Scan for the cell matching the given text and deliver its (X, Y) coordinate at center. 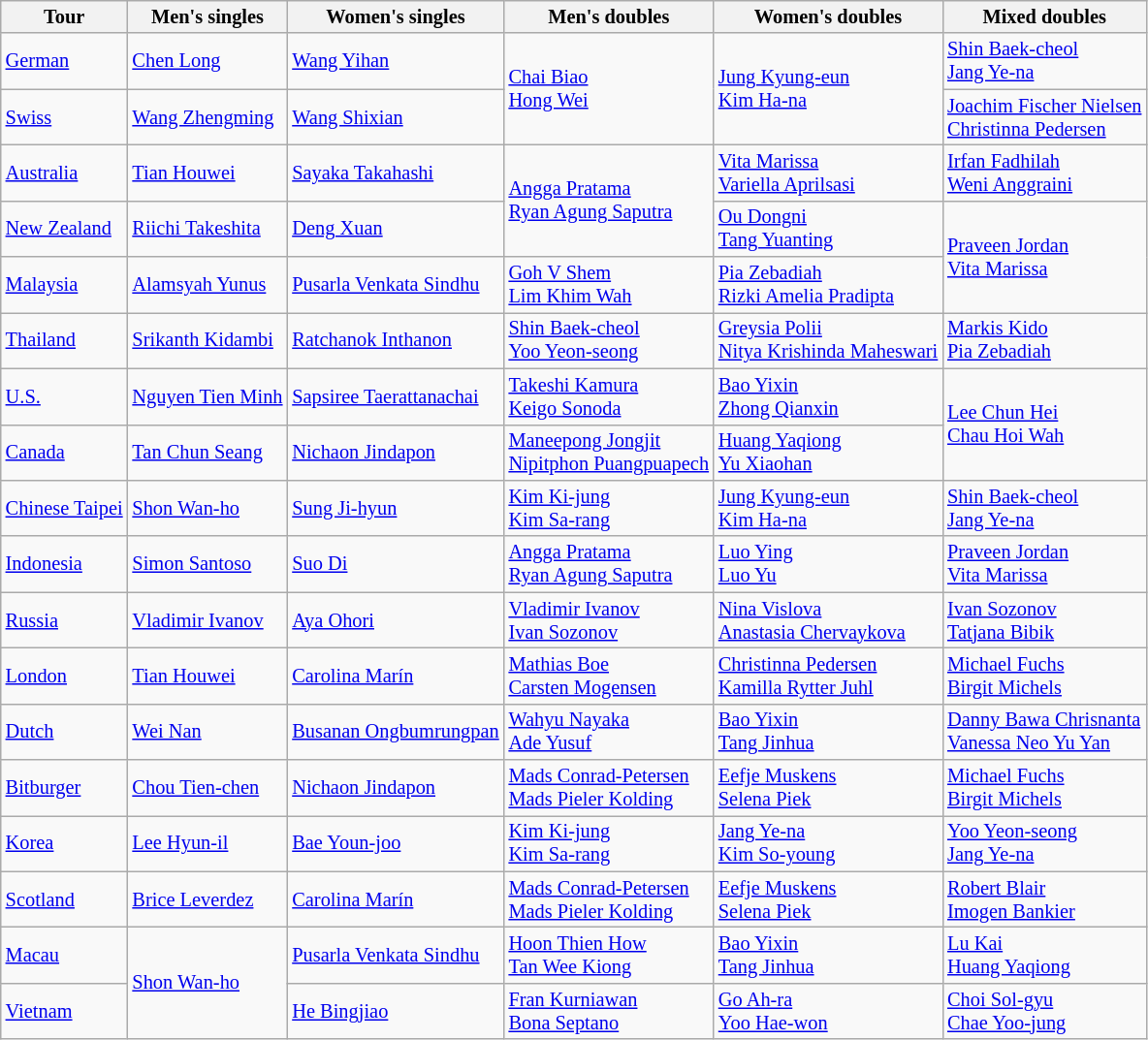
Jang Ye-na Kim So-young (828, 843)
Riichi Takeshita (207, 229)
Scotland (64, 899)
Australia (64, 173)
Vita Marissa Variella Aprilsasi (828, 173)
Brice Leverdez (207, 899)
Robert Blair Imogen Bankier (1044, 899)
Markis Kido Pia Zebadiah (1044, 340)
Aya Ohori (396, 620)
Canada (64, 453)
He Bingjiao (396, 1011)
Bae Youn-joo (396, 843)
Alamsyah Yunus (207, 285)
Mathias Boe Carsten Mogensen (609, 676)
Tour (64, 16)
Hoon Thien How Tan Wee Kiong (609, 955)
Nguyen Tien Minh (207, 396)
Thailand (64, 340)
Korea (64, 843)
Wahyu Nayaka Ade Yusuf (609, 732)
Ratchanok Inthanon (396, 340)
Luo Ying Luo Yu (828, 564)
Simon Santoso (207, 564)
Bao Yixin Zhong Qianxin (828, 396)
Sung Ji-hyun (396, 508)
Suo Di (396, 564)
Danny Bawa Chrisnanta Vanessa Neo Yu Yan (1044, 732)
Wang Zhengming (207, 117)
Joachim Fischer Nielsen Christinna Pedersen (1044, 117)
Malaysia (64, 285)
Pia Zebadiah Rizki Amelia Pradipta (828, 285)
Christinna Pedersen Kamilla Rytter Juhl (828, 676)
Vladimir Ivanov (207, 620)
Vladimir Ivanov Ivan Sozonov (609, 620)
Irfan Fadhilah Weni Anggraini (1044, 173)
Indonesia (64, 564)
Mixed doubles (1044, 16)
Women's doubles (828, 16)
Macau (64, 955)
Ou Dongni Tang Yuanting (828, 229)
Choi Sol-gyu Chae Yoo-jung (1044, 1011)
Busanan Ongbumrungpan (396, 732)
Tan Chun Seang (207, 453)
Chen Long (207, 61)
New Zealand (64, 229)
Lu Kai Huang Yaqiong (1044, 955)
Bitburger (64, 788)
Wang Yihan (396, 61)
Takeshi Kamura Keigo Sonoda (609, 396)
Srikanth Kidambi (207, 340)
London (64, 676)
U.S. (64, 396)
Nina Vislova Anastasia Chervaykova (828, 620)
Shin Baek-cheol Yoo Yeon-seong (609, 340)
Sapsiree Taerattanachai (396, 396)
Lee Hyun-il (207, 843)
Chinese Taipei (64, 508)
Wei Nan (207, 732)
Sayaka Takahashi (396, 173)
Swiss (64, 117)
Maneepong Jongjit Nipitphon Puangpuapech (609, 453)
Huang Yaqiong Yu Xiaohan (828, 453)
Goh V Shem Lim Khim Wah (609, 285)
Deng Xuan (396, 229)
Yoo Yeon-seong Jang Ye-na (1044, 843)
Ivan Sozonov Tatjana Bibik (1044, 620)
Wang Shixian (396, 117)
Russia (64, 620)
Go Ah-ra Yoo Hae-won (828, 1011)
Men's doubles (609, 16)
Chai Biao Hong Wei (609, 89)
Lee Chun Hei Chau Hoi Wah (1044, 425)
Vietnam (64, 1011)
Chou Tien-chen (207, 788)
Dutch (64, 732)
Men's singles (207, 16)
Women's singles (396, 16)
Fran Kurniawan Bona Septano (609, 1011)
Greysia Polii Nitya Krishinda Maheswari (828, 340)
German (64, 61)
